Scan for the cell matching the given text and deliver its [x, y] coordinate at center. 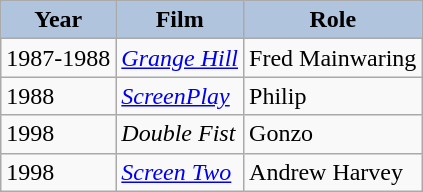
ScreenPlay [180, 96]
Film [180, 20]
Philip [333, 96]
Screen Two [180, 172]
Gonzo [333, 134]
Andrew Harvey [333, 172]
Fred Mainwaring [333, 58]
Role [333, 20]
Grange Hill [180, 58]
1987-1988 [58, 58]
Year [58, 20]
Double Fist [180, 134]
1988 [58, 96]
